Search for the cell housing the specified text and yield its [X, Y] center coordinate. 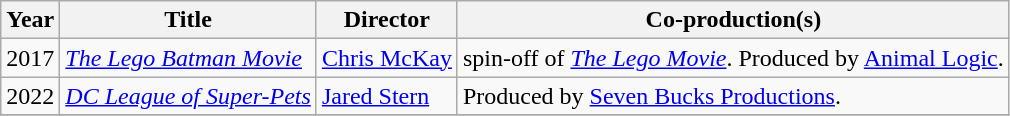
The Lego Batman Movie [188, 58]
2022 [30, 96]
Produced by Seven Bucks Productions. [733, 96]
2017 [30, 58]
DC League of Super-Pets [188, 96]
spin-off of The Lego Movie. Produced by Animal Logic. [733, 58]
Chris McKay [386, 58]
Director [386, 20]
Co-production(s) [733, 20]
Title [188, 20]
Year [30, 20]
Jared Stern [386, 96]
